Determine the [x, y] coordinate at the center of the cell enclosing the given text.  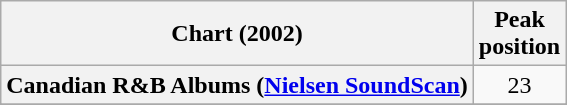
Peakposition [519, 34]
23 [519, 85]
Canadian R&B Albums (Nielsen SoundScan) [238, 85]
Chart (2002) [238, 34]
